Return [X, Y] of the center of cell containing provided text 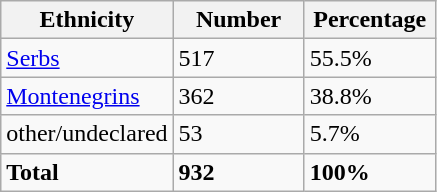
5.7% [370, 134]
Montenegrins [87, 96]
55.5% [370, 58]
53 [238, 134]
Total [87, 172]
Ethnicity [87, 20]
38.8% [370, 96]
932 [238, 172]
362 [238, 96]
other/undeclared [87, 134]
517 [238, 58]
Number [238, 20]
Serbs [87, 58]
Percentage [370, 20]
100% [370, 172]
